Determine the (x, y) coordinate at the center of the cell enclosing the given text.  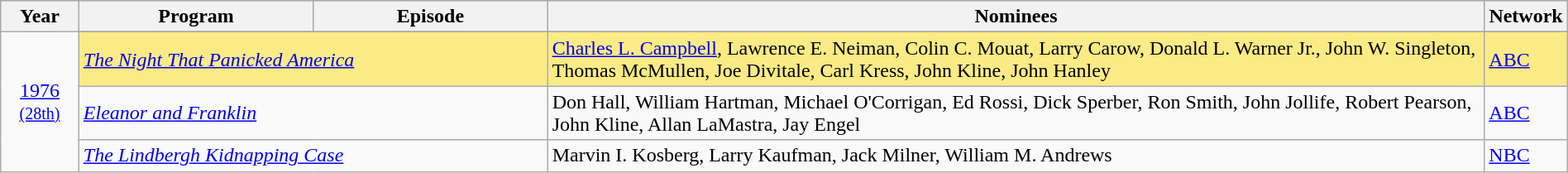
Network (1526, 17)
Marvin I. Kosberg, Larry Kaufman, Jack Milner, William M. Andrews (1016, 156)
NBC (1526, 156)
Year (40, 17)
The Night That Panicked America (313, 60)
Eleanor and Franklin (313, 113)
The Lindbergh Kidnapping Case (313, 156)
1976(28th) (40, 102)
Don Hall, William Hartman, Michael O'Corrigan, Ed Rossi, Dick Sperber, Ron Smith, John Jollife, Robert Pearson, John Kline, Allan LaMastra, Jay Engel (1016, 113)
Nominees (1016, 17)
Episode (430, 17)
Program (195, 17)
